Extract the (x, y) coordinate from the center of the cell holding the provided text.  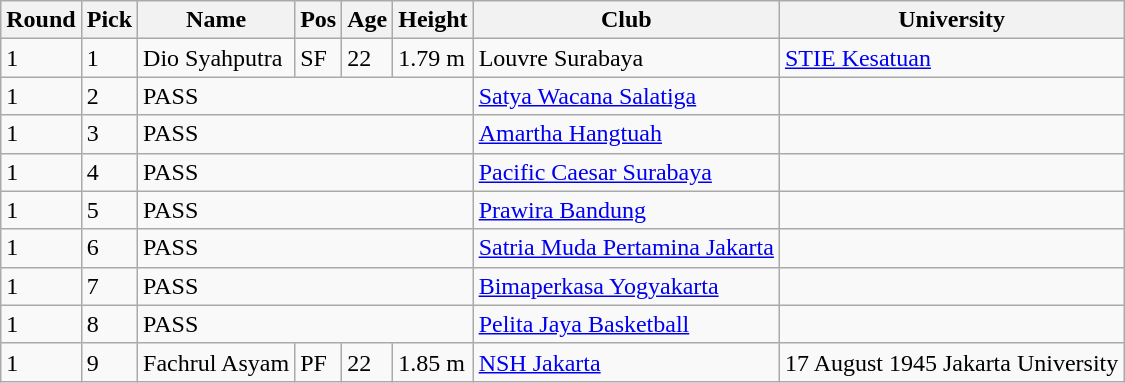
8 (109, 324)
3 (109, 134)
SF (318, 58)
Amartha Hangtuah (626, 134)
17 August 1945 Jakarta University (951, 362)
6 (109, 248)
Dio Syahputra (216, 58)
Louvre Surabaya (626, 58)
Satria Muda Pertamina Jakarta (626, 248)
Pacific Caesar Surabaya (626, 172)
2 (109, 96)
NSH Jakarta (626, 362)
Pick (109, 20)
Round (41, 20)
Fachrul Asyam (216, 362)
1.85 m (433, 362)
University (951, 20)
5 (109, 210)
9 (109, 362)
Satya Wacana Salatiga (626, 96)
STIE Kesatuan (951, 58)
Height (433, 20)
7 (109, 286)
Pelita Jaya Basketball (626, 324)
Club (626, 20)
4 (109, 172)
Bimaperkasa Yogyakarta (626, 286)
Prawira Bandung (626, 210)
Pos (318, 20)
Age (368, 20)
1.79 m (433, 58)
PF (318, 362)
Name (216, 20)
